Return the [X, Y] coordinate for the center point of the cell that contains the specified text.  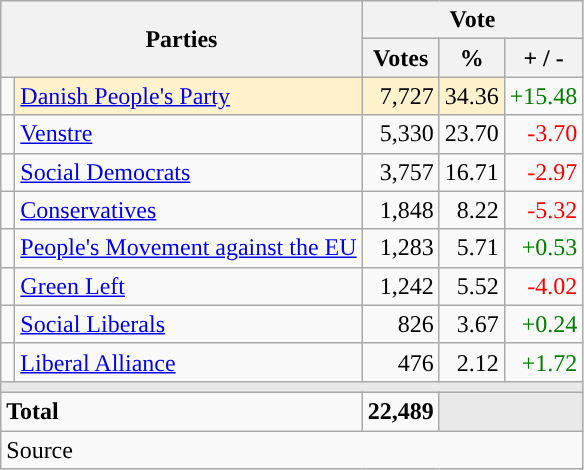
-3.70 [544, 134]
Parties [182, 39]
Conservatives [188, 210]
% [472, 58]
476 [400, 362]
16.71 [472, 172]
+0.24 [544, 324]
Social Democrats [188, 172]
-5.32 [544, 210]
23.70 [472, 134]
5.52 [472, 286]
+1.72 [544, 362]
3.67 [472, 324]
2.12 [472, 362]
+ / - [544, 58]
Vote [472, 20]
34.36 [472, 96]
Danish People's Party [188, 96]
1,848 [400, 210]
1,283 [400, 248]
Venstre [188, 134]
7,727 [400, 96]
Liberal Alliance [188, 362]
-4.02 [544, 286]
Total [182, 411]
826 [400, 324]
5.71 [472, 248]
Green Left [188, 286]
+15.48 [544, 96]
+0.53 [544, 248]
1,242 [400, 286]
3,757 [400, 172]
People's Movement against the EU [188, 248]
-2.97 [544, 172]
22,489 [400, 411]
5,330 [400, 134]
Social Liberals [188, 324]
Source [292, 449]
Votes [400, 58]
8.22 [472, 210]
